From the cell containing the given text, extract its center point as [x, y] coordinate. 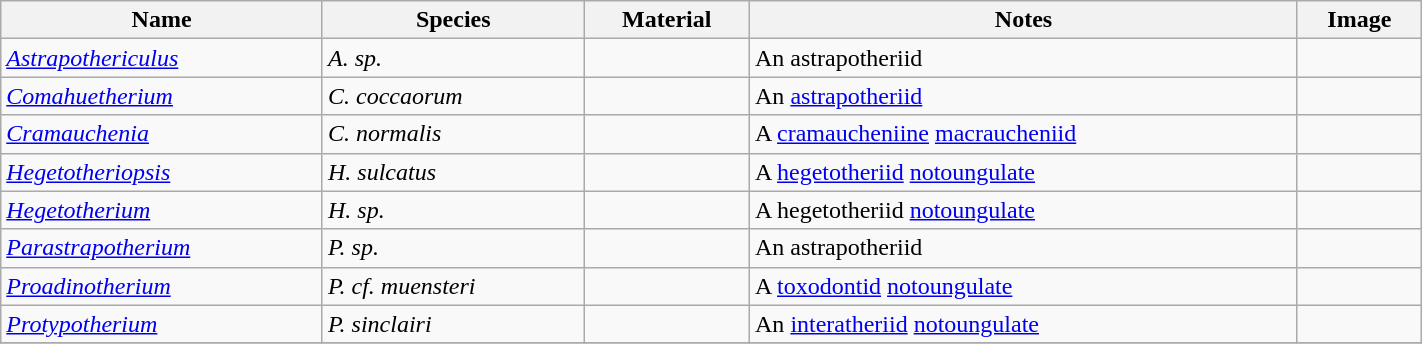
C. coccaorum [453, 96]
H. sp. [453, 210]
Cramauchenia [162, 134]
Species [453, 20]
Parastrapotherium [162, 248]
Material [666, 20]
Comahuetherium [162, 96]
Image [1359, 20]
An interatheriid notoungulate [1024, 324]
P. cf. muensteri [453, 286]
Hegetotherium [162, 210]
A toxodontid notoungulate [1024, 286]
A cramaucheniine macraucheniid [1024, 134]
Proadinotherium [162, 286]
Hegetotheriopsis [162, 172]
P. sinclairi [453, 324]
Notes [1024, 20]
A. sp. [453, 58]
Protypotherium [162, 324]
C. normalis [453, 134]
Astrapothericulus [162, 58]
P. sp. [453, 248]
H. sulcatus [453, 172]
Name [162, 20]
